Extract the [x, y] coordinate from the center of the cell holding the provided text.  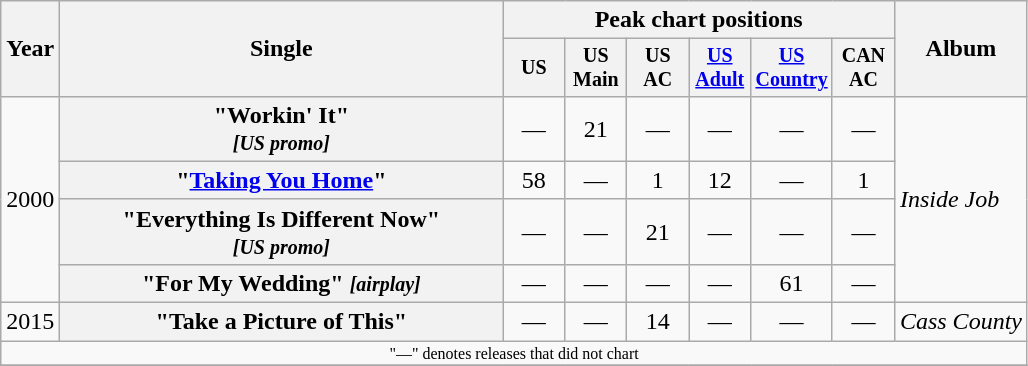
"—" denotes releases that did not chart [514, 353]
61 [792, 283]
2000 [30, 199]
CAN AC [863, 68]
"Taking You Home" [282, 180]
"Take a Picture of This" [282, 322]
US Adult [720, 68]
12 [720, 180]
"Workin' It" [US promo] [282, 128]
Cass County [960, 322]
Peak chart positions [699, 20]
58 [534, 180]
US AC [658, 68]
"Everything Is Different Now" [US promo] [282, 232]
US Country [792, 68]
US Main [596, 68]
Album [960, 49]
Year [30, 49]
"For My Wedding" [airplay] [282, 283]
Single [282, 49]
2015 [30, 322]
14 [658, 322]
US [534, 68]
Inside Job [960, 199]
